Capture the cell that displays the provided text and extract its [x, y] central coordinate. 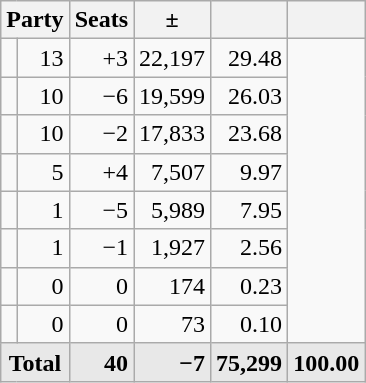
+3 [101, 58]
1,927 [172, 248]
Seats [101, 20]
40 [101, 362]
Party [35, 20]
0.10 [250, 324]
19,599 [172, 96]
22,197 [172, 58]
5 [43, 172]
2.56 [250, 248]
75,299 [250, 362]
26.03 [250, 96]
13 [43, 58]
9.97 [250, 172]
Total [35, 362]
−1 [101, 248]
7,507 [172, 172]
100.00 [326, 362]
−7 [172, 362]
7.95 [250, 210]
−5 [101, 210]
+4 [101, 172]
73 [172, 324]
29.48 [250, 58]
± [172, 20]
17,833 [172, 134]
174 [172, 286]
23.68 [250, 134]
−6 [101, 96]
0.23 [250, 286]
5,989 [172, 210]
−2 [101, 134]
